Detect which cell encompasses the target text, then output its [X, Y] center coordinate. 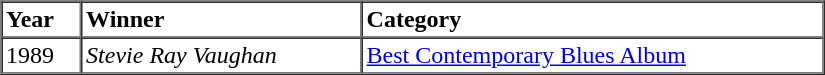
Year [42, 20]
Category [592, 20]
Stevie Ray Vaughan [222, 56]
Best Contemporary Blues Album [592, 56]
Winner [222, 20]
1989 [42, 56]
